Locate the cell with the specified text and output its [X, Y] center coordinate. 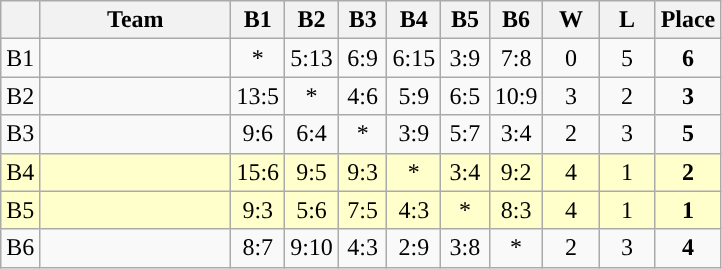
10:9 [516, 96]
6 [688, 58]
W [571, 20]
5:7 [466, 134]
6:4 [312, 134]
2:9 [414, 248]
6:15 [414, 58]
9:5 [312, 172]
5:9 [414, 96]
0 [571, 58]
9:2 [516, 172]
L [627, 20]
9:6 [258, 134]
3:8 [466, 248]
9:10 [312, 248]
6:5 [466, 96]
7:8 [516, 58]
8:7 [258, 248]
5:13 [312, 58]
4:6 [362, 96]
Place [688, 20]
Team [136, 20]
15:6 [258, 172]
13:5 [258, 96]
6:9 [362, 58]
8:3 [516, 210]
5:6 [312, 210]
7:5 [362, 210]
